Provide the (x, y) coordinate of the cell's center where the given text is located.  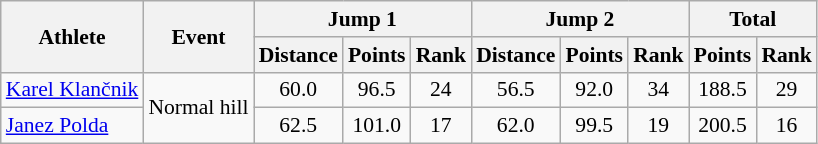
101.0 (377, 126)
60.0 (298, 90)
34 (658, 90)
188.5 (723, 90)
Event (198, 36)
62.5 (298, 126)
16 (786, 126)
62.0 (516, 126)
19 (658, 126)
Janez Polda (72, 126)
Jump 2 (580, 19)
Normal hill (198, 108)
Jump 1 (363, 19)
56.5 (516, 90)
200.5 (723, 126)
92.0 (594, 90)
Athlete (72, 36)
17 (442, 126)
24 (442, 90)
96.5 (377, 90)
Total (753, 19)
99.5 (594, 126)
Karel Klančnik (72, 90)
29 (786, 90)
